Detect which cell encompasses the target text, then output its [x, y] center coordinate. 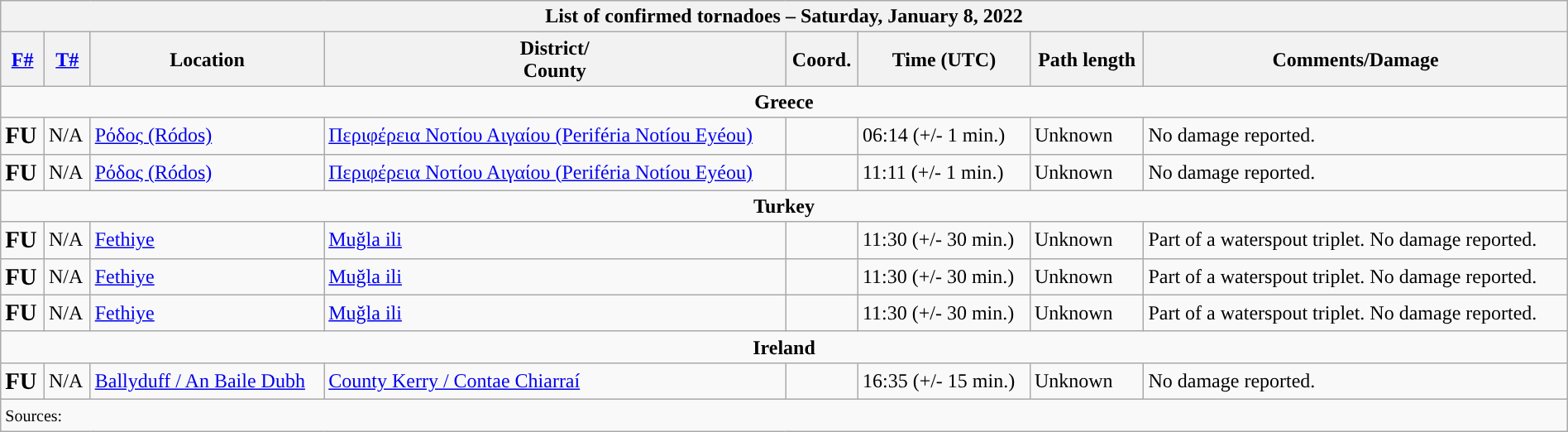
11:11 (+/- 1 min.) [944, 172]
District/County [555, 60]
Location [207, 60]
Comments/Damage [1355, 60]
Greece [784, 102]
Coord. [822, 60]
F# [23, 60]
16:35 (+/- 15 min.) [944, 381]
T# [67, 60]
Sources: [784, 415]
County Kerry / Contae Chiarraí [555, 381]
Path length [1087, 60]
List of confirmed tornadoes – Saturday, January 8, 2022 [784, 17]
Ballyduff / An Baile Dubh [207, 381]
Time (UTC) [944, 60]
Turkey [784, 206]
Ireland [784, 347]
06:14 (+/- 1 min.) [944, 136]
